Determine the (x, y) coordinate at the center of the cell enclosing the given text.  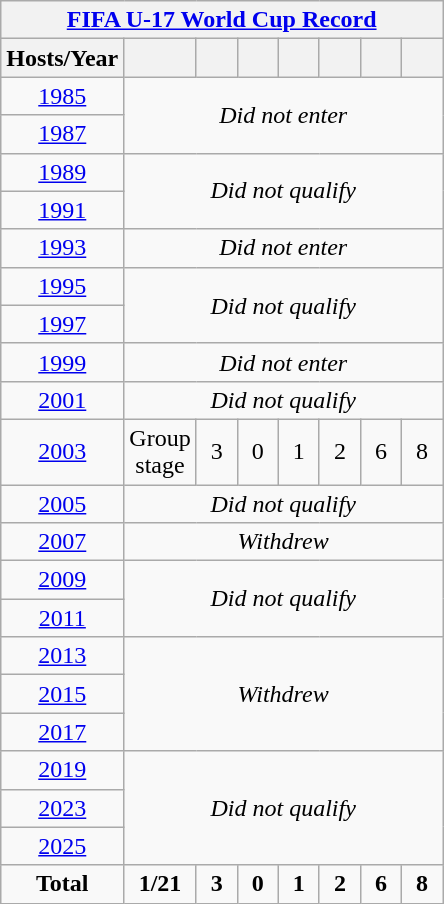
1987 (62, 134)
2017 (62, 732)
2019 (62, 770)
2003 (62, 452)
1985 (62, 96)
2023 (62, 808)
2007 (62, 542)
1991 (62, 210)
2005 (62, 503)
Hosts/Year (62, 58)
1/21 (160, 884)
2025 (62, 846)
1997 (62, 324)
2009 (62, 580)
1999 (62, 362)
FIFA U-17 World Cup Record (222, 20)
1995 (62, 286)
Group stage (160, 452)
2011 (62, 618)
2013 (62, 656)
2001 (62, 400)
1993 (62, 248)
Total (62, 884)
2015 (62, 694)
1989 (62, 172)
